Capture the cell that displays the provided text and extract its [x, y] central coordinate. 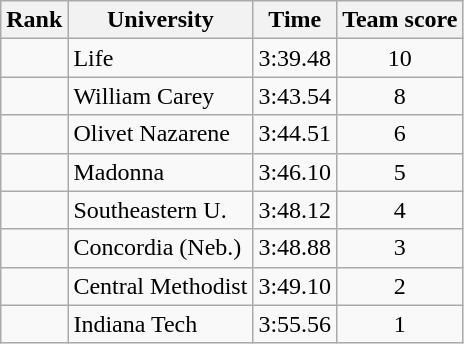
Central Methodist [160, 286]
3:49.10 [295, 286]
Concordia (Neb.) [160, 248]
Southeastern U. [160, 210]
10 [400, 58]
3:44.51 [295, 134]
3:43.54 [295, 96]
3:55.56 [295, 324]
Life [160, 58]
Team score [400, 20]
3:46.10 [295, 172]
Rank [34, 20]
William Carey [160, 96]
University [160, 20]
6 [400, 134]
8 [400, 96]
4 [400, 210]
Madonna [160, 172]
3 [400, 248]
3:39.48 [295, 58]
1 [400, 324]
3:48.88 [295, 248]
Olivet Nazarene [160, 134]
2 [400, 286]
Time [295, 20]
Indiana Tech [160, 324]
5 [400, 172]
3:48.12 [295, 210]
